Output the [x, y] coordinate of the center of the cell containing the given text.  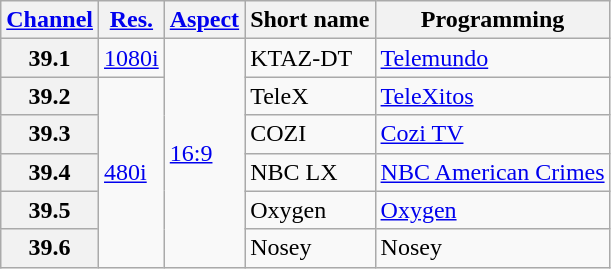
39.5 [50, 210]
TeleX [310, 96]
16:9 [204, 153]
39.1 [50, 58]
39.4 [50, 172]
39.3 [50, 134]
COZI [310, 134]
480i [132, 172]
39.6 [50, 248]
Res. [132, 20]
Channel [50, 20]
NBC LX [310, 172]
Telemundo [492, 58]
TeleXitos [492, 96]
Cozi TV [492, 134]
1080i [132, 58]
Programming [492, 20]
39.2 [50, 96]
KTAZ-DT [310, 58]
Short name [310, 20]
Aspect [204, 20]
NBC American Crimes [492, 172]
